Capture the cell that displays the provided text and extract its (x, y) central coordinate. 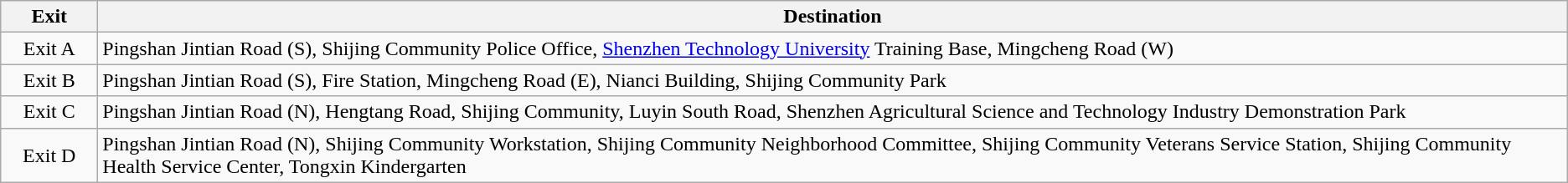
Exit C (49, 112)
Exit A (49, 48)
Exit (49, 17)
Destination (833, 17)
Exit D (49, 155)
Pingshan Jintian Road (S), Shijing Community Police Office, Shenzhen Technology University Training Base, Mingcheng Road (W) (833, 48)
Exit B (49, 80)
Pingshan Jintian Road (S), Fire Station, Mingcheng Road (E), Nianci Building, Shijing Community Park (833, 80)
